Scan for the cell matching the given text and deliver its (X, Y) coordinate at center. 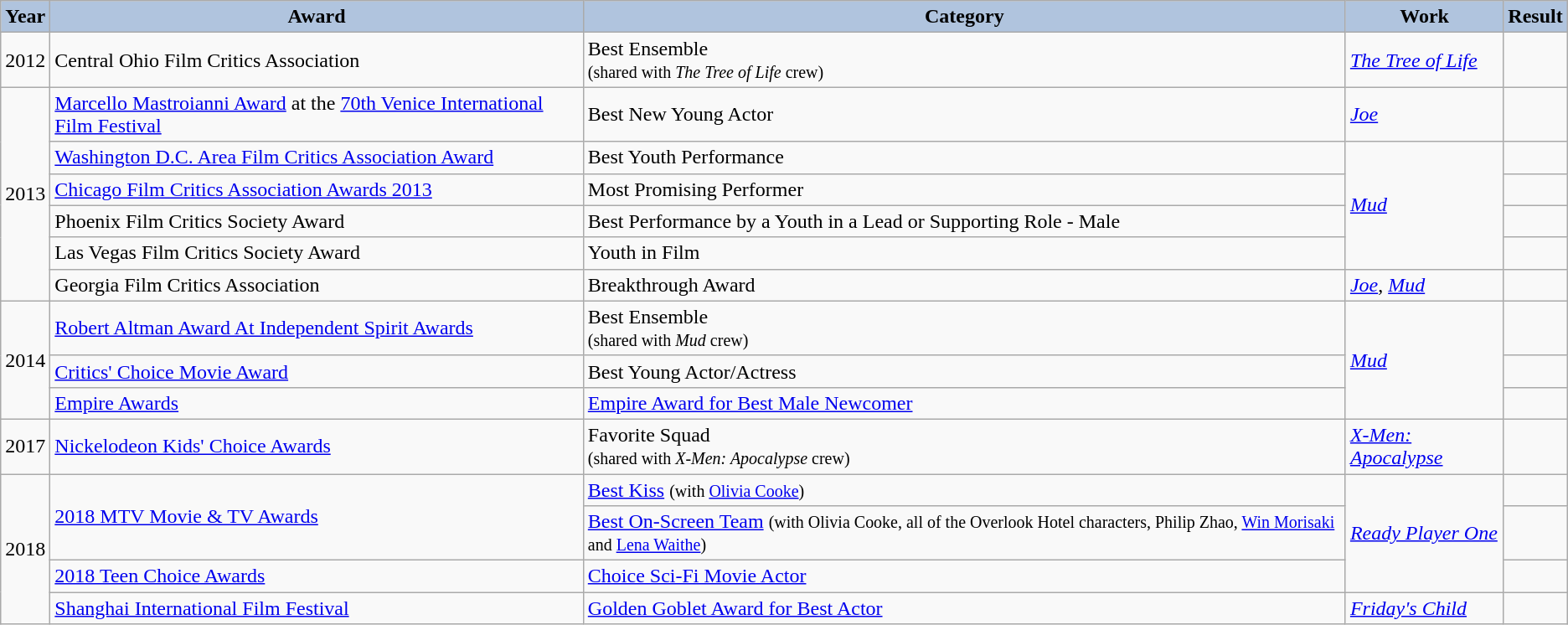
Best Performance by a Youth in a Lead or Supporting Role - Male (964, 221)
2018 Teen Choice Awards (317, 576)
Joe, Mud (1424, 285)
Best On-Screen Team (with Olivia Cooke, all of the Overlook Hotel characters, Philip Zhao, Win Morisaki and Lena Waithe) (964, 533)
2018 (25, 550)
Marcello Mastroianni Award at the 70th Venice International Film Festival (317, 114)
Ready Player One (1424, 533)
Result (1535, 17)
Chicago Film Critics Association Awards 2013 (317, 189)
Best New Young Actor (964, 114)
Washington D.C. Area Film Critics Association Award (317, 158)
Breakthrough Award (964, 285)
2014 (25, 360)
2012 (25, 60)
Friday's Child (1424, 608)
Phoenix Film Critics Society Award (317, 221)
2018 MTV Movie & TV Awards (317, 518)
Most Promising Performer (964, 189)
Work (1424, 17)
Georgia Film Critics Association (317, 285)
Best Kiss (with Olivia Cooke) (964, 490)
Best Ensemble (shared with The Tree of Life crew) (964, 60)
Robert Altman Award At Independent Spirit Awards (317, 328)
Joe (1424, 114)
Category (964, 17)
Shanghai International Film Festival (317, 608)
Las Vegas Film Critics Society Award (317, 253)
Empire Award for Best Male Newcomer (964, 403)
Award (317, 17)
2013 (25, 194)
Best Ensemble (shared with Mud crew) (964, 328)
Empire Awards (317, 403)
Central Ohio Film Critics Association (317, 60)
Favorite Squad (shared with X-Men: Apocalypse crew) (964, 446)
The Tree of Life (1424, 60)
Youth in Film (964, 253)
Nickelodeon Kids' Choice Awards (317, 446)
2017 (25, 446)
Best Young Actor/Actress (964, 371)
Best Youth Performance (964, 158)
X-Men: Apocalypse (1424, 446)
Critics' Choice Movie Award (317, 371)
Year (25, 17)
Golden Goblet Award for Best Actor (964, 608)
Choice Sci-Fi Movie Actor (964, 576)
